Capture the cell that displays the provided text and extract its (x, y) central coordinate. 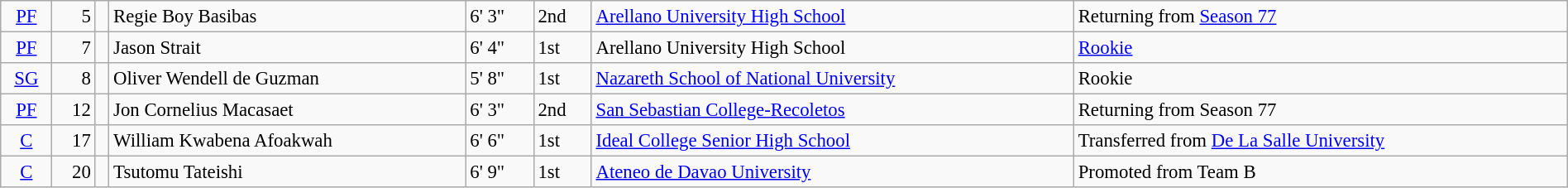
7 (74, 48)
San Sebastian College-Recoletos (832, 110)
17 (74, 141)
Promoted from Team B (1320, 172)
5' 8" (500, 79)
Tsutomu Tateishi (288, 172)
Ateneo de Davao University (832, 172)
Transferred from De La Salle University (1320, 141)
6' 6" (500, 141)
Jon Cornelius Macasaet (288, 110)
Jason Strait (288, 48)
6' 9" (500, 172)
12 (74, 110)
20 (74, 172)
Oliver Wendell de Guzman (288, 79)
SG (26, 79)
8 (74, 79)
William Kwabena Afoakwah (288, 141)
6' 4" (500, 48)
Regie Boy Basibas (288, 17)
Nazareth School of National University (832, 79)
Ideal College Senior High School (832, 141)
5 (74, 17)
